Locate the cell with the specified text and output its (x, y) center coordinate. 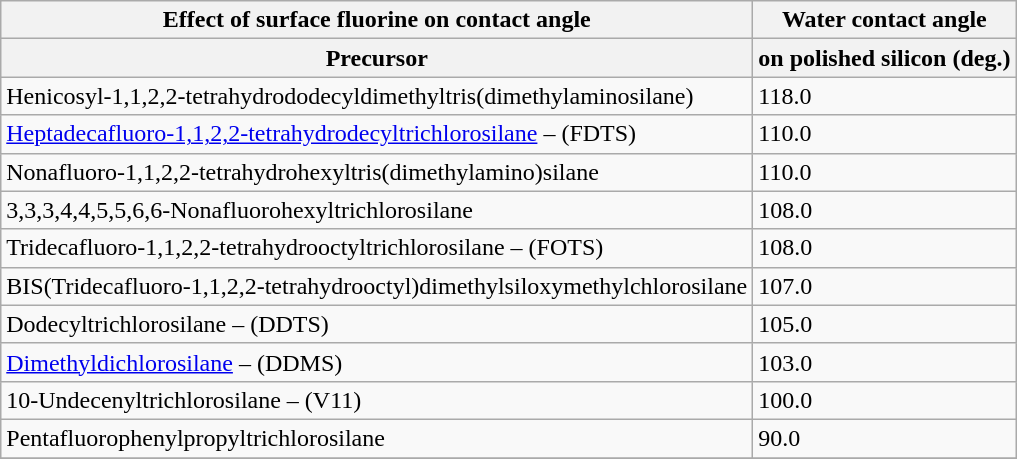
Precursor (377, 58)
103.0 (884, 362)
on polished silicon (deg.) (884, 58)
100.0 (884, 400)
Nonafluoro-1,1,2,2-tetrahydrohexyltris(dimethylamino)silane (377, 172)
105.0 (884, 324)
Henicosyl-1,1,2,2-tetrahydrododecyldimethyltris(dimethylaminosilane) (377, 96)
Heptadecafluoro-1,1,2,2-tetrahydrodecyltrichlorosilane – (FDTS) (377, 134)
107.0 (884, 286)
90.0 (884, 438)
Tridecafluoro-1,1,2,2-tetrahydrooctyltrichlorosilane – (FOTS) (377, 248)
BIS(Tridecafluoro-1,1,2,2-tetrahydrooctyl)dimethylsiloxymethylchlorosilane (377, 286)
Pentafluorophenylpropyltrichlorosilane (377, 438)
Water contact angle (884, 20)
Dodecyltrichlorosilane – (DDTS) (377, 324)
3,3,3,4,4,5,5,6,6-Nonafluorohexyltrichlorosilane (377, 210)
10-Undecenyltrichlorosilane – (V11) (377, 400)
118.0 (884, 96)
Dimethyldichlorosilane – (DDMS) (377, 362)
Effect of surface fluorine on contact angle (377, 20)
